Return (X, Y) of the center of cell containing provided text 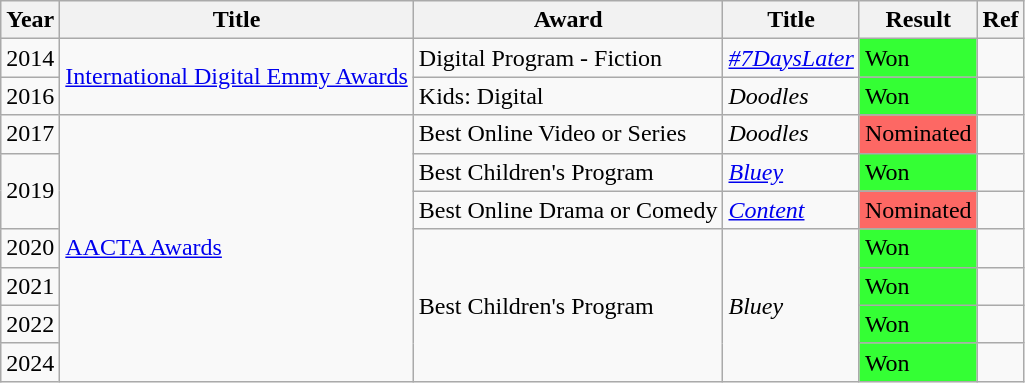
2022 (30, 324)
2017 (30, 134)
2020 (30, 248)
#7DaysLater (791, 58)
Kids: Digital (568, 96)
2016 (30, 96)
Award (568, 20)
2019 (30, 191)
Ref (1000, 20)
Result (918, 20)
AACTA Awards (236, 248)
2014 (30, 58)
Best Online Drama or Comedy (568, 210)
Year (30, 20)
2021 (30, 286)
Digital Program - Fiction (568, 58)
Best Online Video or Series (568, 134)
2024 (30, 362)
International Digital Emmy Awards (236, 77)
Content (791, 210)
